Extract the (X, Y) coordinate from the center of the cell holding the provided text.  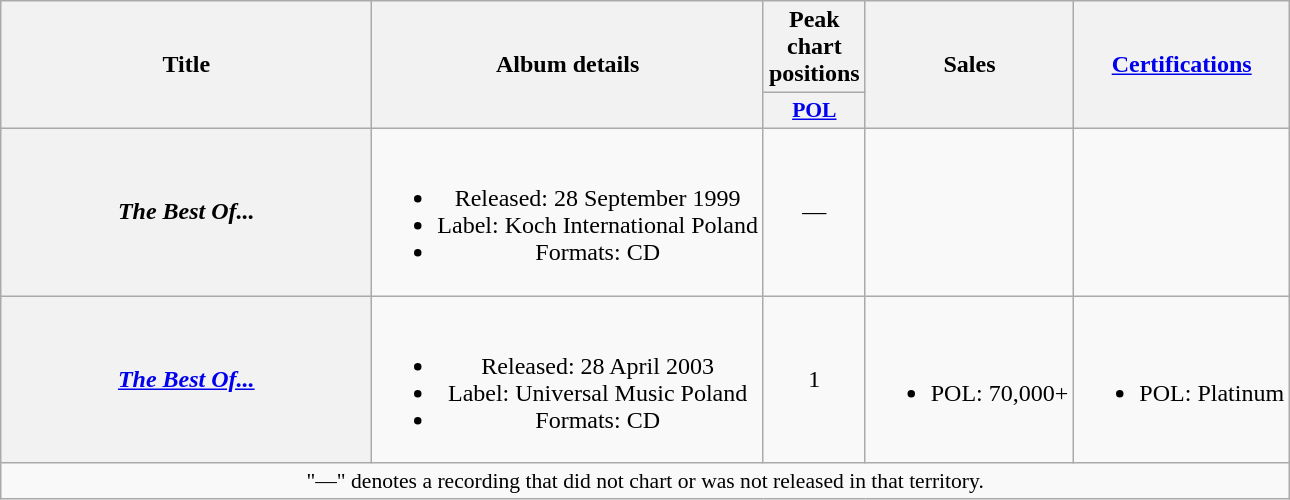
"—" denotes a recording that did not chart or was not released in that territory. (646, 481)
Album details (568, 65)
Peak chart positions (814, 47)
Sales (970, 65)
Released: 28 September 1999Label: Koch International PolandFormats: CD (568, 212)
Certifications (1182, 65)
POL: Platinum (1182, 380)
POL: 70,000+ (970, 380)
Title (186, 65)
1 (814, 380)
POL (814, 111)
Released: 28 April 2003Label: Universal Music PolandFormats: CD (568, 380)
— (814, 212)
